Identify which cell holds the provided text, then report its [x, y] central coordinate. 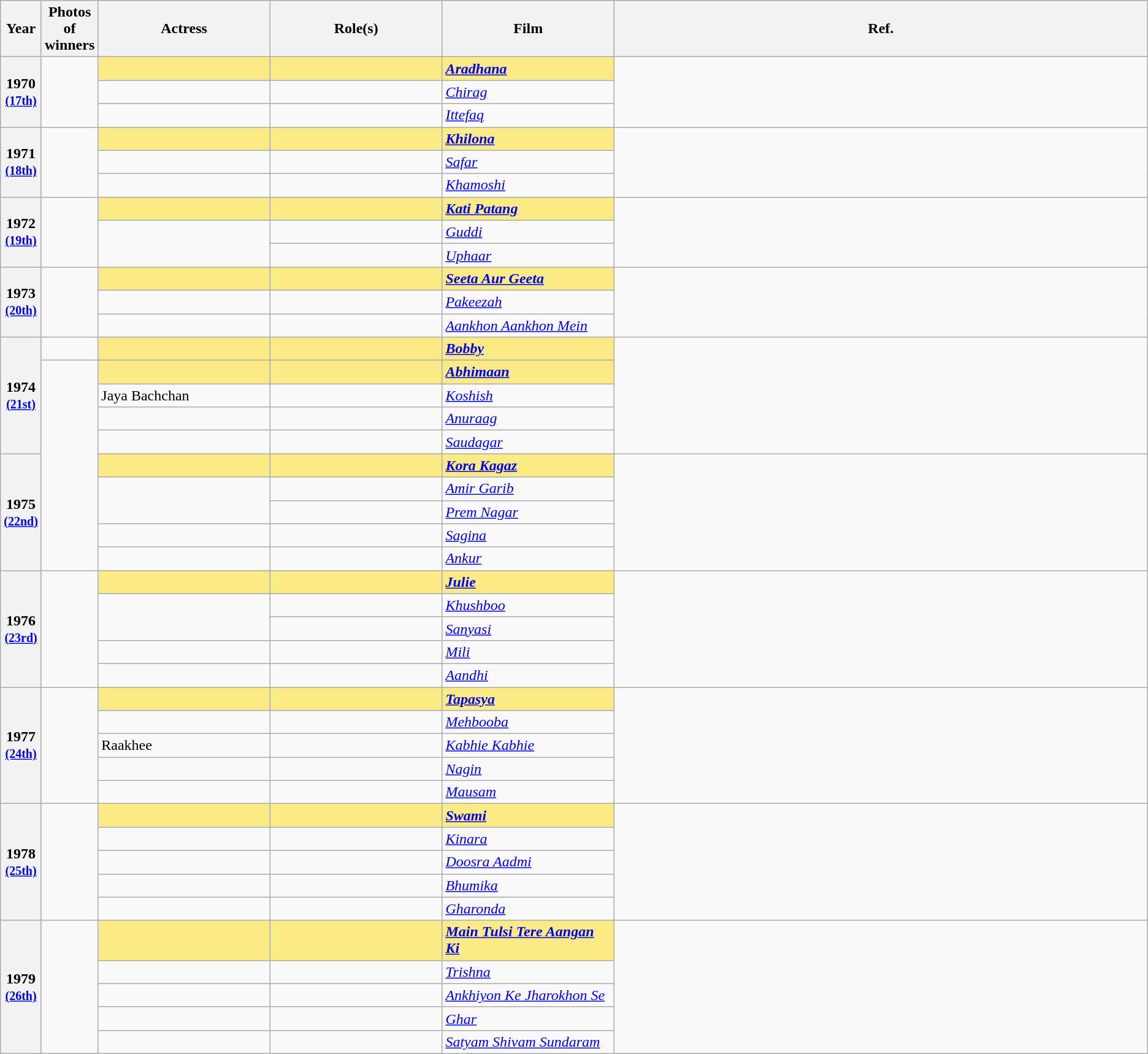
Khilona [529, 139]
Sagina [529, 535]
Aradhana [529, 69]
Aandhi [529, 675]
Prem Nagar [529, 512]
1973 (20th) [21, 302]
Year [21, 29]
Ittefaq [529, 115]
Gharonda [529, 909]
Satyam Shivam Sundaram [529, 1042]
Doosra Aadmi [529, 862]
Actress [184, 29]
Amir Garib [529, 489]
Role(s) [356, 29]
1974 (21st) [21, 395]
Bhumika [529, 885]
Khamoshi [529, 185]
Kabhie Kabhie [529, 746]
Trishna [529, 972]
Jaya Bachchan [184, 395]
Kinara [529, 839]
Anuraag [529, 419]
Julie [529, 582]
Swami [529, 815]
1970 (17th) [21, 92]
Main Tulsi Tere Aangan Ki [529, 941]
Seeta Aur Geeta [529, 278]
Khushboo [529, 605]
Mili [529, 652]
Raakhee [184, 746]
Kati Patang [529, 208]
1977 (24th) [21, 745]
Bobby [529, 349]
1975 (22nd) [21, 512]
Nagin [529, 769]
Koshish [529, 395]
Sanyasi [529, 628]
1972 (19th) [21, 232]
Kora Kagaz [529, 465]
1979 (26th) [21, 987]
Ankhiyon Ke Jharokhon Se [529, 995]
Mausam [529, 792]
1978 (25th) [21, 862]
1976 (23rd) [21, 628]
1971 (18th) [21, 162]
Pakeezah [529, 302]
Uphaar [529, 255]
Tapasya [529, 698]
Guddi [529, 232]
Photos of winners [69, 29]
Saudagar [529, 442]
Chirag [529, 92]
Ref. [881, 29]
Film [529, 29]
Aankhon Aankhon Mein [529, 326]
Abhimaan [529, 372]
Ghar [529, 1018]
Ankur [529, 559]
Mehbooba [529, 722]
Safar [529, 162]
